Capture the cell that displays the provided text and extract its (x, y) central coordinate. 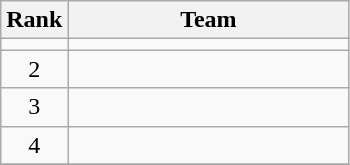
3 (34, 107)
Team (208, 20)
2 (34, 69)
Rank (34, 20)
4 (34, 145)
